Return the [X, Y] coordinate for the center point of the cell that contains the specified text.  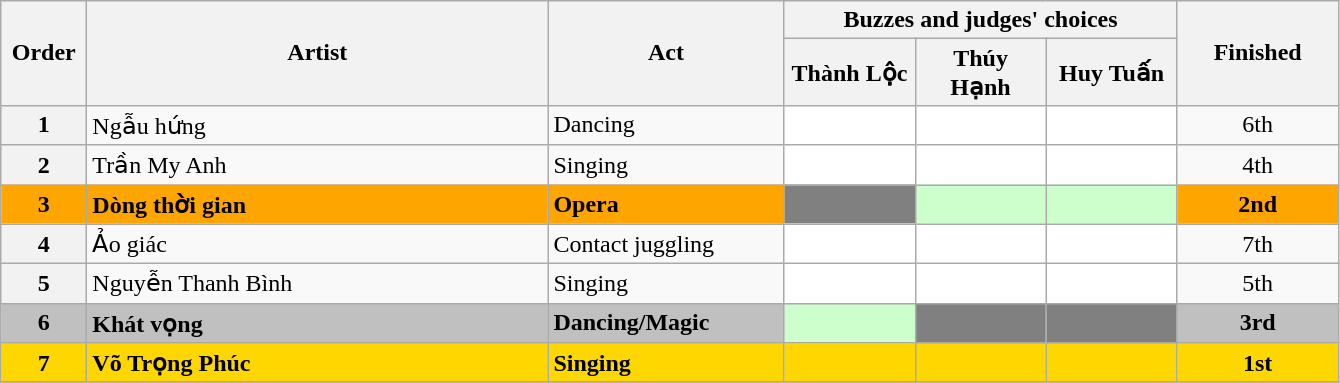
Khát vọng [318, 323]
Thành Lộc [850, 72]
Nguyễn Thanh Bình [318, 284]
Artist [318, 54]
2 [44, 165]
7 [44, 363]
4th [1258, 165]
3 [44, 204]
Trần My Anh [318, 165]
Dancing [666, 125]
Buzzes and judges' choices [980, 20]
Ảo giác [318, 244]
Dòng thời gian [318, 204]
Võ Trọng Phúc [318, 363]
5th [1258, 284]
5 [44, 284]
Opera [666, 204]
Ngẫu hứng [318, 125]
Finished [1258, 54]
1st [1258, 363]
3rd [1258, 323]
1 [44, 125]
Contact juggling [666, 244]
6th [1258, 125]
4 [44, 244]
Dancing/Magic [666, 323]
Thúy Hạnh [980, 72]
Act [666, 54]
Huy Tuấn [1112, 72]
Order [44, 54]
2nd [1258, 204]
6 [44, 323]
7th [1258, 244]
